Detect which cell encompasses the target text, then output its (x, y) center coordinate. 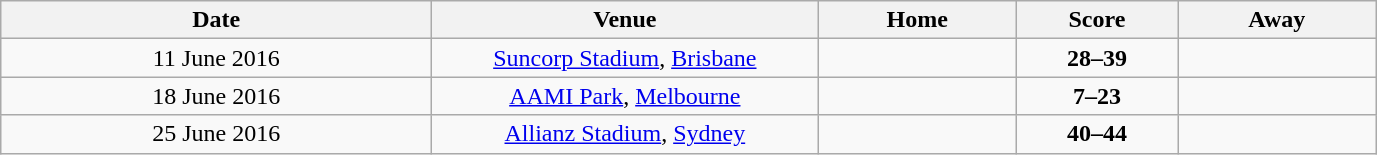
11 June 2016 (216, 58)
25 June 2016 (216, 134)
40–44 (1096, 134)
AAMI Park, Melbourne (625, 96)
Away (1278, 20)
Suncorp Stadium, Brisbane (625, 58)
Allianz Stadium, Sydney (625, 134)
Date (216, 20)
Score (1096, 20)
18 June 2016 (216, 96)
28–39 (1096, 58)
7–23 (1096, 96)
Home (918, 20)
Venue (625, 20)
